Output the (X, Y) coordinate of the center of the cell containing the given text.  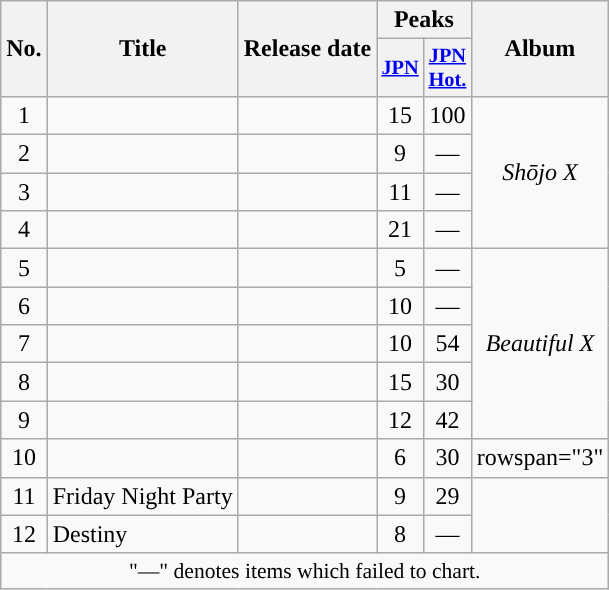
rowspan="3" (540, 458)
42 (448, 420)
Peaks (424, 20)
21 (400, 230)
1 (24, 115)
7 (24, 344)
29 (448, 496)
2 (24, 154)
"—" denotes items which failed to chart. (305, 571)
JPNHot. (448, 68)
3 (24, 192)
Album (540, 49)
Beautiful X (540, 344)
Release date (307, 49)
Title (142, 49)
No. (24, 49)
Destiny (142, 534)
JPN (400, 68)
54 (448, 344)
Friday Night Party (142, 496)
Shōjo X (540, 172)
100 (448, 115)
4 (24, 230)
